Determine the (x, y) coordinate at the center of the cell enclosing the given text.  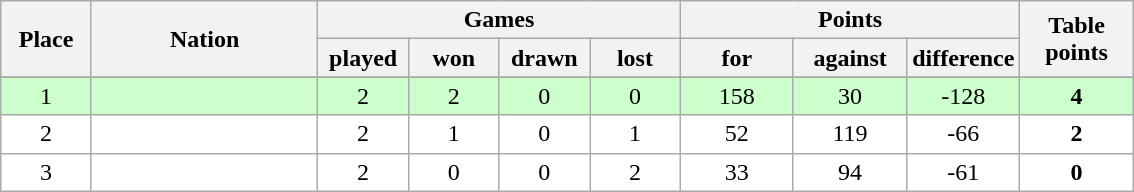
3 (46, 172)
94 (850, 172)
158 (736, 96)
30 (850, 96)
lost (636, 58)
won (454, 58)
against (850, 58)
Nation (204, 39)
Place (46, 39)
difference (964, 58)
for (736, 58)
119 (850, 134)
Games (499, 20)
Tablepoints (1076, 39)
33 (736, 172)
-61 (964, 172)
52 (736, 134)
drawn (544, 58)
played (364, 58)
Points (850, 20)
4 (1076, 96)
-128 (964, 96)
-66 (964, 134)
